Output the (x, y) coordinate of the center of the cell containing the given text.  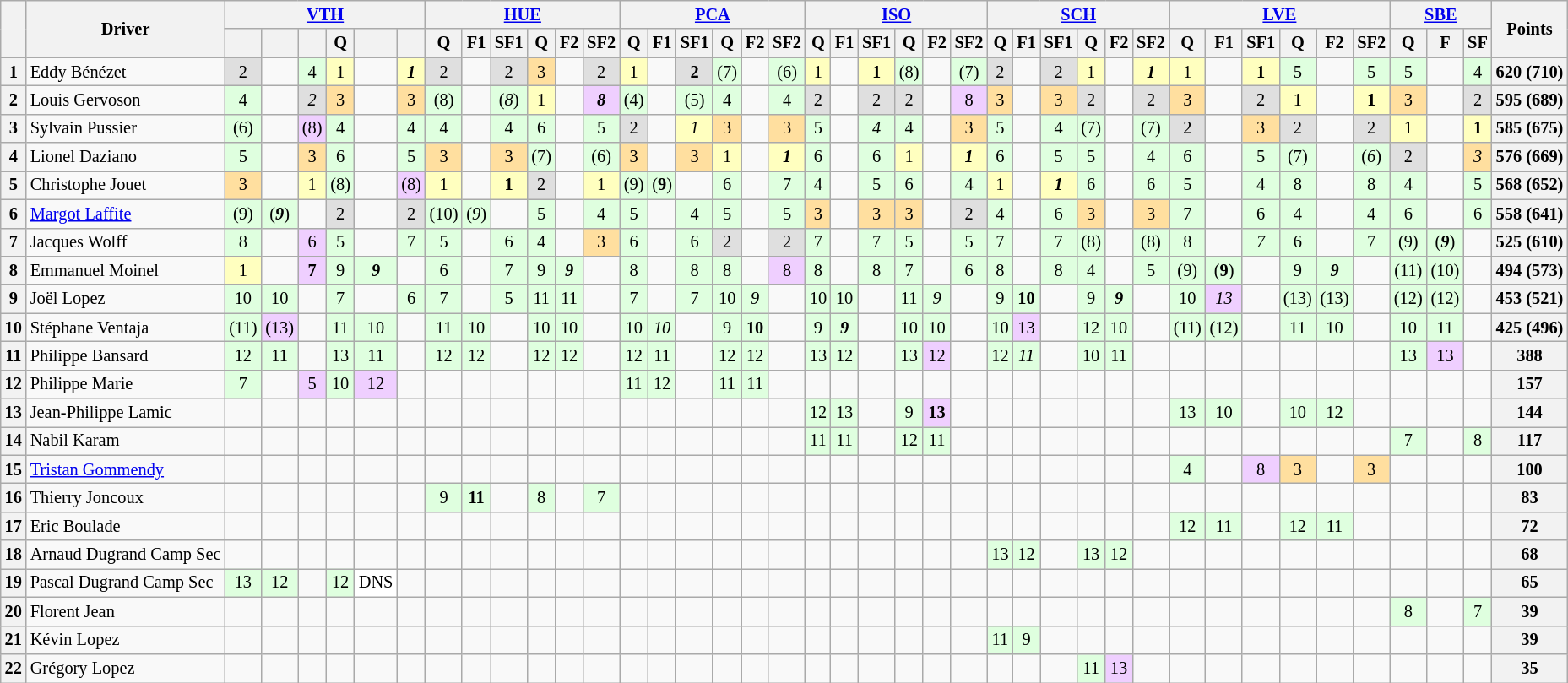
117 (1530, 441)
LVE (1280, 14)
585 (675) (1530, 128)
Philippe Bansard (126, 355)
35 (1530, 668)
494 (573) (1530, 270)
Lionel Daziano (126, 157)
Points (1530, 29)
65 (1530, 583)
558 (641) (1530, 214)
Stéphane Ventaja (126, 328)
68 (1530, 555)
453 (521) (1530, 299)
Christophe Jouet (126, 185)
Grégory Lopez (126, 668)
144 (1530, 413)
Philippe Marie (126, 384)
83 (1530, 497)
17 (14, 526)
Nabil Karam (126, 441)
Thierry Joncoux (126, 497)
576 (669) (1530, 157)
VTH (324, 14)
Arnaud Dugrand Camp Sec (126, 555)
Jacques Wolff (126, 242)
Eddy Bénézet (126, 72)
15 (14, 469)
Pascal Dugrand Camp Sec (126, 583)
425 (496) (1530, 328)
Emmanuel Moinel (126, 270)
(5) (695, 100)
388 (1530, 355)
Tristan Gommendy (126, 469)
22 (14, 668)
Kévin Lopez (126, 640)
Florent Jean (126, 611)
100 (1530, 469)
72 (1530, 526)
568 (652) (1530, 185)
DNS (376, 583)
21 (14, 640)
620 (710) (1530, 72)
Sylvain Pussier (126, 128)
Louis Gervoson (126, 100)
157 (1530, 384)
ISO (897, 14)
19 (14, 583)
F (1446, 43)
525 (610) (1530, 242)
18 (14, 555)
Joël Lopez (126, 299)
Eric Boulade (126, 526)
595 (689) (1530, 100)
Jean-Philippe Lamic (126, 413)
Driver (126, 29)
SBE (1440, 14)
Margot Laffite (126, 214)
16 (14, 497)
HUE (523, 14)
SCH (1077, 14)
20 (14, 611)
PCA (713, 14)
(4) (633, 100)
14 (14, 441)
SF (1478, 43)
